Output the (x, y) coordinate of the center of the cell containing the given text.  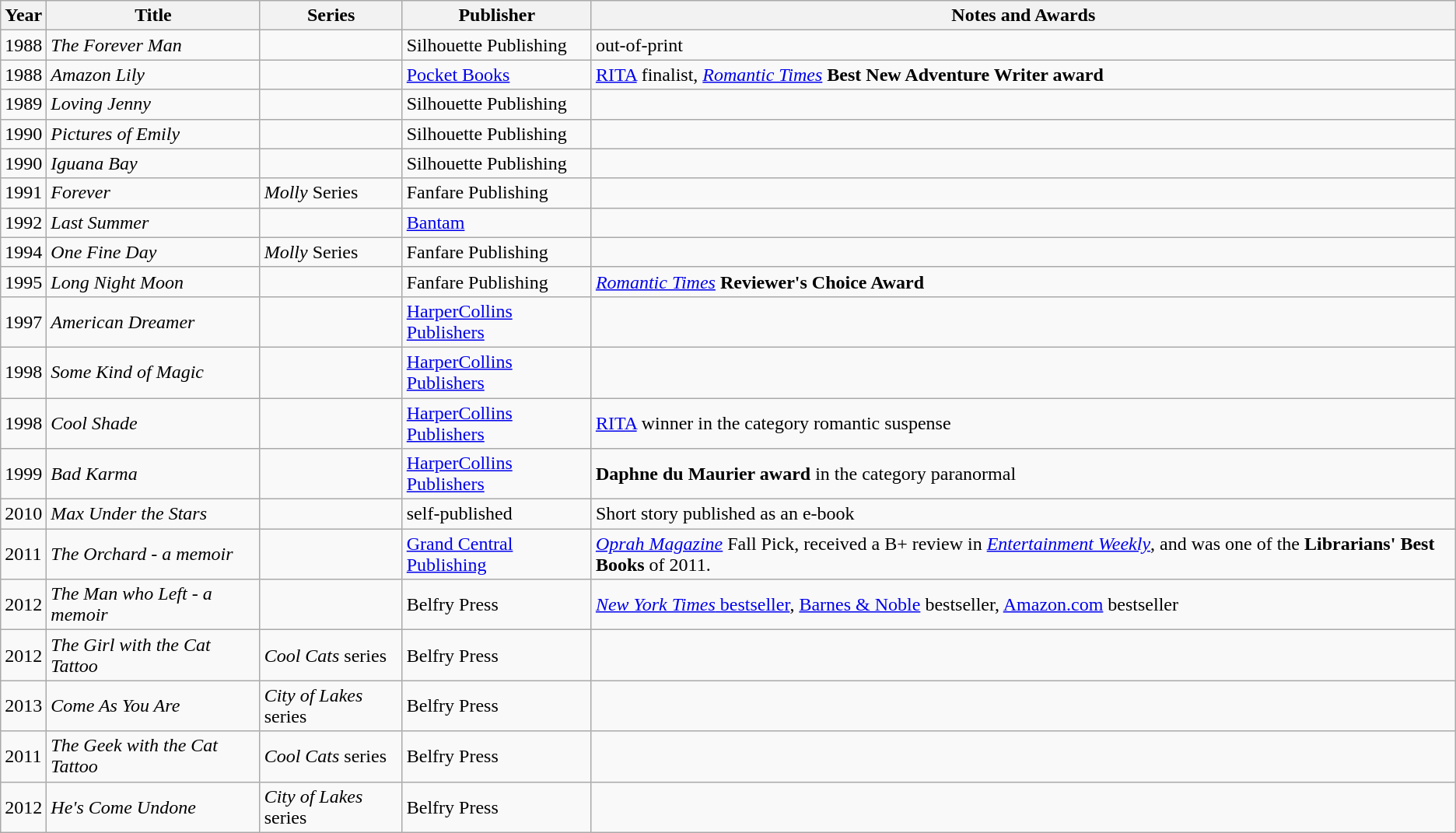
2013 (23, 706)
Title (153, 16)
The Forever Man (153, 45)
2010 (23, 514)
Daphne du Maurier award in the category paranormal (1024, 474)
Short story published as an e-book (1024, 514)
Max Under the Stars (153, 514)
Long Night Moon (153, 282)
One Fine Day (153, 252)
Notes and Awards (1024, 16)
Romantic Times Reviewer's Choice Award (1024, 282)
Year (23, 16)
Pictures of Emily (153, 134)
Last Summer (153, 222)
1989 (23, 104)
Grand Central Publishing (496, 554)
New York Times bestseller, Barnes & Noble bestseller, Amazon.com bestseller (1024, 605)
Oprah Magazine Fall Pick, received a B+ review in Entertainment Weekly, and was one of the Librarians' Best Books of 2011. (1024, 554)
Series (331, 16)
Publisher (496, 16)
Iguana Bay (153, 163)
The Man who Left - a memoir (153, 605)
out-of-print (1024, 45)
1994 (23, 252)
Amazon Lily (153, 75)
Come As You Are (153, 706)
1997 (23, 322)
He's Come Undone (153, 807)
American Dreamer (153, 322)
RITA finalist, Romantic Times Best New Adventure Writer award (1024, 75)
1995 (23, 282)
Cool Shade (153, 423)
Bantam (496, 222)
The Orchard - a memoir (153, 554)
self-published (496, 514)
Forever (153, 193)
RITA winner in the category romantic suspense (1024, 423)
Bad Karma (153, 474)
The Geek with the Cat Tattoo (153, 756)
1992 (23, 222)
1991 (23, 193)
Pocket Books (496, 75)
Loving Jenny (153, 104)
The Girl with the Cat Tattoo (153, 655)
1999 (23, 474)
Some Kind of Magic (153, 372)
